Locate the cell with the specified text and output its [X, Y] center coordinate. 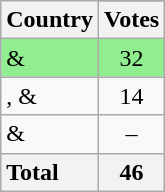
Country [50, 20]
, & [50, 96]
46 [131, 172]
32 [131, 58]
14 [131, 96]
– [131, 134]
Total [50, 172]
Votes [131, 20]
